Find where the given text appears and provide that cell's center as (X, Y) coordinate. 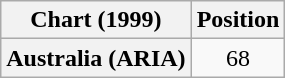
Chart (1999) (96, 20)
Australia (ARIA) (96, 58)
68 (238, 58)
Position (238, 20)
